Identify which cell holds the provided text, then report its (x, y) central coordinate. 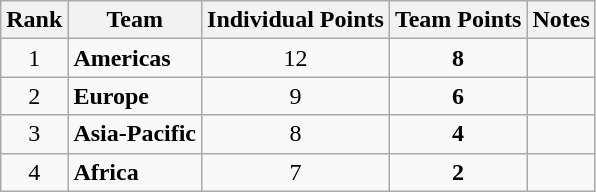
9 (296, 96)
6 (458, 96)
Notes (561, 20)
Team (135, 20)
Asia-Pacific (135, 134)
Europe (135, 96)
Africa (135, 172)
Americas (135, 58)
Individual Points (296, 20)
Rank (34, 20)
1 (34, 58)
3 (34, 134)
Team Points (458, 20)
7 (296, 172)
12 (296, 58)
